Detect which cell encompasses the target text, then output its [X, Y] center coordinate. 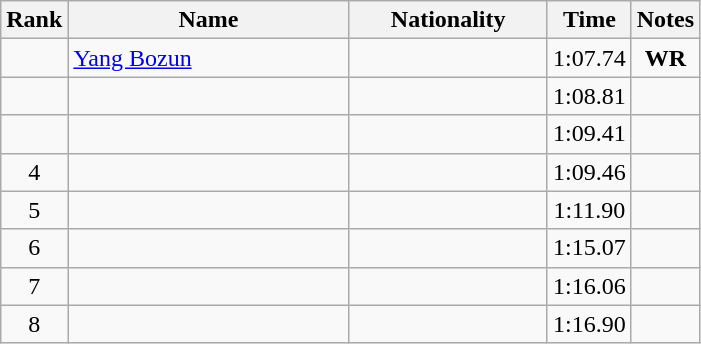
Rank [34, 20]
1:09.46 [589, 172]
1:16.90 [589, 324]
7 [34, 286]
1:07.74 [589, 58]
1:08.81 [589, 96]
Notes [665, 20]
1:15.07 [589, 248]
5 [34, 210]
1:11.90 [589, 210]
8 [34, 324]
6 [34, 248]
4 [34, 172]
Nationality [448, 20]
1:09.41 [589, 134]
Yang Bozun [208, 58]
Name [208, 20]
WR [665, 58]
1:16.06 [589, 286]
Time [589, 20]
